Determine the [X, Y] coordinate at the center of the cell enclosing the given text.  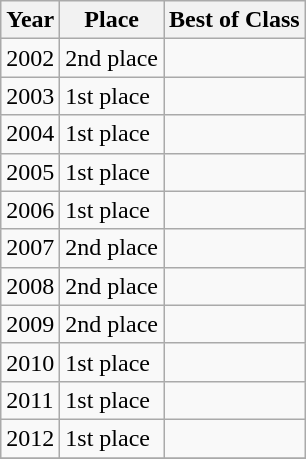
2004 [30, 134]
Best of Class [235, 20]
2003 [30, 96]
2006 [30, 210]
2005 [30, 172]
2008 [30, 286]
2012 [30, 438]
2009 [30, 324]
Place [112, 20]
Year [30, 20]
2010 [30, 362]
2007 [30, 248]
2011 [30, 400]
2002 [30, 58]
